Pinpoint the cell where the given text exists, returning its [X, Y] midpoint coordinate. 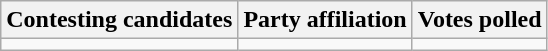
Contesting candidates [120, 20]
Party affiliation [325, 20]
Votes polled [480, 20]
